Extract the (x, y) coordinate from the center of the cell holding the provided text.  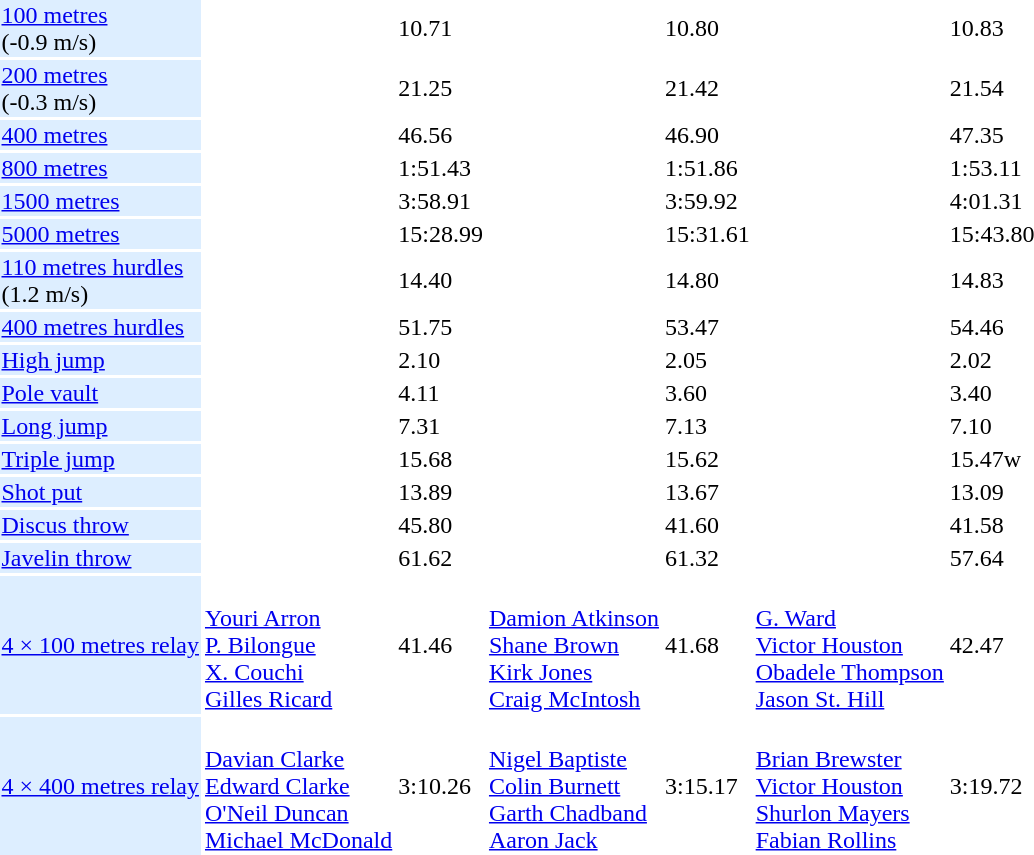
41.60 (707, 525)
53.47 (707, 327)
Brian Brewster Victor Houston Shurlon Mayers Fabian Rollins (850, 786)
4.11 (441, 393)
7.31 (441, 426)
13.67 (707, 492)
400 metres hurdles (100, 327)
Shot put (100, 492)
200 metres (-0.3 m/s) (100, 88)
61.32 (707, 558)
15:28.99 (441, 234)
Long jump (100, 426)
100 metres (-0.9 m/s) (100, 28)
G. Ward Victor Houston Obadele Thompson Jason St. Hill (850, 645)
Pole vault (100, 393)
21.25 (441, 88)
51.75 (441, 327)
21.42 (707, 88)
10.80 (707, 28)
Damion Atkinson Shane Brown Kirk Jones Craig McIntosh (574, 645)
15:31.61 (707, 234)
46.56 (441, 135)
3:15.17 (707, 786)
3:59.92 (707, 201)
41.46 (441, 645)
3.60 (707, 393)
High jump (100, 360)
5000 metres (100, 234)
1:51.43 (441, 168)
1500 metres (100, 201)
110 metres hurdles (1.2 m/s) (100, 280)
3:58.91 (441, 201)
45.80 (441, 525)
4 × 100 metres relay (100, 645)
400 metres (100, 135)
Javelin throw (100, 558)
41.68 (707, 645)
2.05 (707, 360)
7.13 (707, 426)
3:10.26 (441, 786)
15.62 (707, 459)
Nigel Baptiste Colin Burnett Garth Chadband Aaron Jack (574, 786)
13.89 (441, 492)
61.62 (441, 558)
4 × 400 metres relay (100, 786)
14.40 (441, 280)
Davian Clarke Edward Clarke O'Neil Duncan Michael McDonald (298, 786)
2.10 (441, 360)
Discus throw (100, 525)
Triple jump (100, 459)
Youri Arron P. Bilongue X. Couchi Gilles Ricard (298, 645)
10.71 (441, 28)
1:51.86 (707, 168)
14.80 (707, 280)
15.68 (441, 459)
800 metres (100, 168)
46.90 (707, 135)
